Provide the [x, y] coordinate of the cell's center where the given text is located.  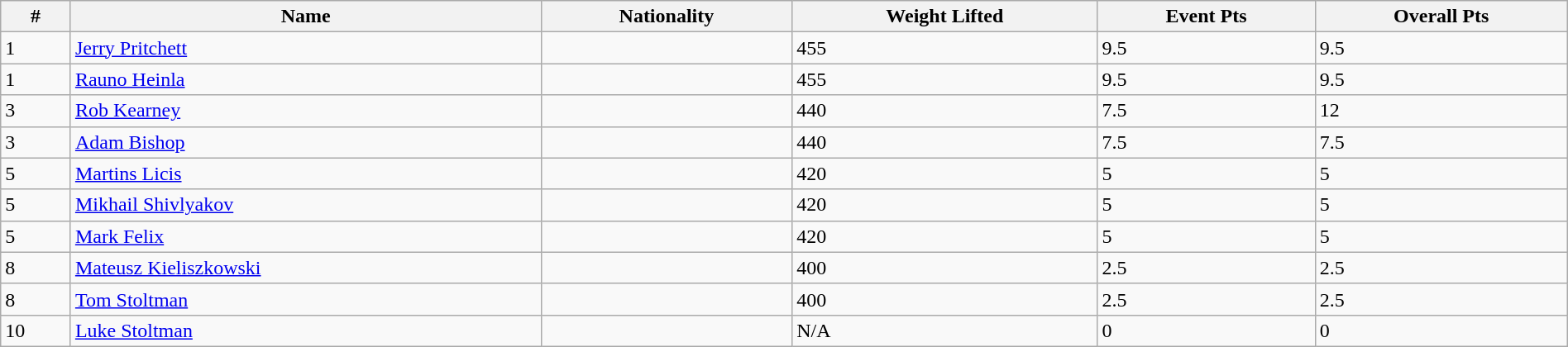
Tom Stoltman [306, 299]
Mateusz Kieliszkowski [306, 268]
Mark Felix [306, 236]
Name [306, 17]
Overall Pts [1441, 17]
# [36, 17]
N/A [944, 330]
Luke Stoltman [306, 330]
Rauno Heinla [306, 79]
Weight Lifted [944, 17]
Martins Licis [306, 173]
12 [1441, 111]
Adam Bishop [306, 142]
Mikhail Shivlyakov [306, 205]
Jerry Pritchett [306, 48]
Nationality [667, 17]
Rob Kearney [306, 111]
Event Pts [1206, 17]
10 [36, 330]
